Identify which cell holds the provided text, then report its [X, Y] central coordinate. 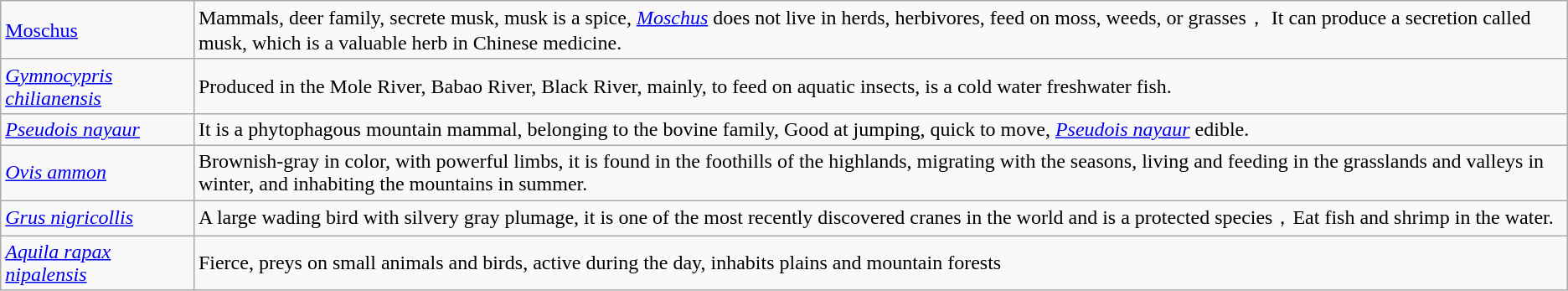
Fierce, preys on small animals and birds, active during the day, inhabits plains and mountain forests [880, 263]
Aquila rapax nipalensis [97, 263]
Produced in the Mole River, Babao River, Black River, mainly, to feed on aquatic insects, is a cold water freshwater fish. [880, 86]
Ovis ammon [97, 173]
Moschus [97, 30]
Gymnocypris chilianensis [97, 86]
Grus nigricollis [97, 218]
It is a phytophagous mountain mammal, belonging to the bovine family, Good at jumping, quick to move, Pseudois nayaur edible. [880, 129]
Pseudois nayaur [97, 129]
